Identify which cell holds the provided text, then report its (X, Y) central coordinate. 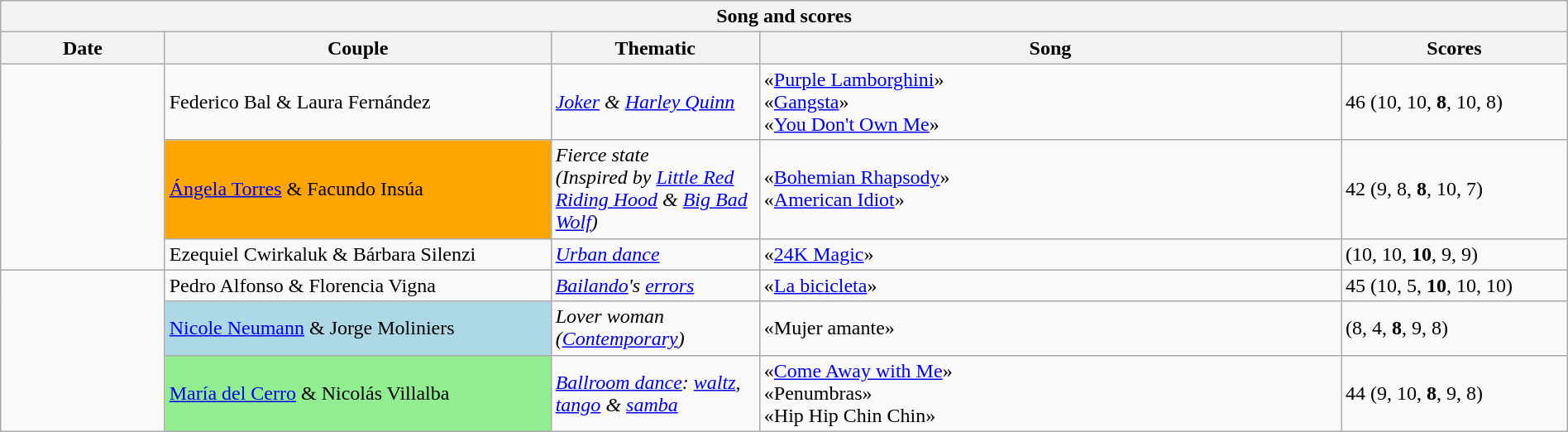
Fierce state(Inspired by Little Red Riding Hood & Big Bad Wolf) (655, 189)
Song and scores (784, 17)
Pedro Alfonso & Florencia Vigna (357, 286)
«24K Magic» (1050, 254)
«La bicicleta» (1050, 286)
42 (9, 8, 8, 10, 7) (1455, 189)
Ángela Torres & Facundo Insúa (357, 189)
Ballroom dance: waltz, tango & samba (655, 393)
Couple (357, 48)
44 (9, 10, 8, 9, 8) (1455, 393)
Song (1050, 48)
(8, 4, 8, 9, 8) (1455, 328)
«Bohemian Rhapsody» «American Idiot» (1050, 189)
«Purple Lamborghini» «Gangsta» «You Don't Own Me» (1050, 102)
46 (10, 10, 8, 10, 8) (1455, 102)
«Come Away with Me» «Penumbras» «Hip Hip Chin Chin» (1050, 393)
Thematic (655, 48)
Federico Bal & Laura Fernández (357, 102)
Joker & Harley Quinn (655, 102)
Lover woman(Contemporary) (655, 328)
45 (10, 5, 10, 10, 10) (1455, 286)
Urban dance (655, 254)
Bailando's errors (655, 286)
Nicole Neumann & Jorge Moliniers (357, 328)
«Mujer amante» (1050, 328)
(10, 10, 10, 9, 9) (1455, 254)
Scores (1455, 48)
Ezequiel Cwirkaluk & Bárbara Silenzi (357, 254)
María del Cerro & Nicolás Villalba (357, 393)
Date (83, 48)
